Search for the cell housing the specified text and yield its [x, y] center coordinate. 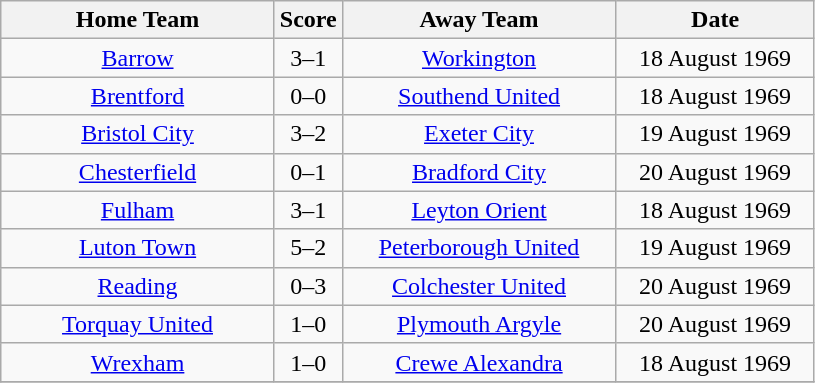
Brentford [138, 96]
0–1 [308, 172]
5–2 [308, 248]
3–2 [308, 134]
Wrexham [138, 362]
Bristol City [138, 134]
0–0 [308, 96]
Torquay United [138, 324]
Exeter City [479, 134]
Luton Town [138, 248]
Away Team [479, 20]
Chesterfield [138, 172]
Home Team [138, 20]
Plymouth Argyle [479, 324]
Southend United [479, 96]
Colchester United [479, 286]
Fulham [138, 210]
Barrow [138, 58]
0–3 [308, 286]
Crewe Alexandra [479, 362]
Workington [479, 58]
Bradford City [479, 172]
Score [308, 20]
Peterborough United [479, 248]
Leyton Orient [479, 210]
Reading [138, 286]
Date [716, 20]
